Return [X, Y] of the center of cell containing provided text 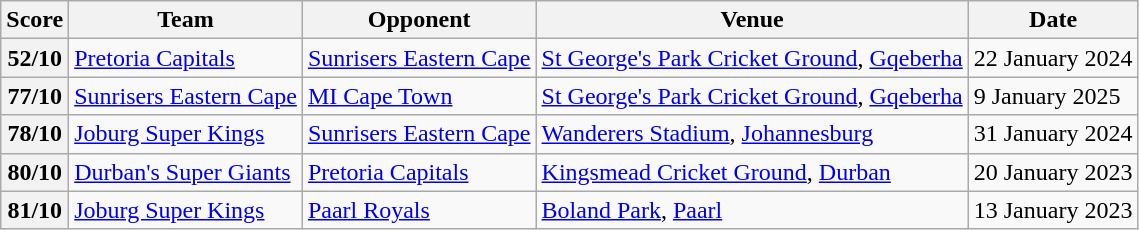
Date [1053, 20]
9 January 2025 [1053, 96]
22 January 2024 [1053, 58]
13 January 2023 [1053, 210]
Paarl Royals [419, 210]
78/10 [35, 134]
80/10 [35, 172]
77/10 [35, 96]
MI Cape Town [419, 96]
31 January 2024 [1053, 134]
Boland Park, Paarl [752, 210]
Venue [752, 20]
20 January 2023 [1053, 172]
Score [35, 20]
81/10 [35, 210]
52/10 [35, 58]
Team [186, 20]
Opponent [419, 20]
Wanderers Stadium, Johannesburg [752, 134]
Kingsmead Cricket Ground, Durban [752, 172]
Durban's Super Giants [186, 172]
